Pinpoint the cell where the given text exists, returning its [X, Y] midpoint coordinate. 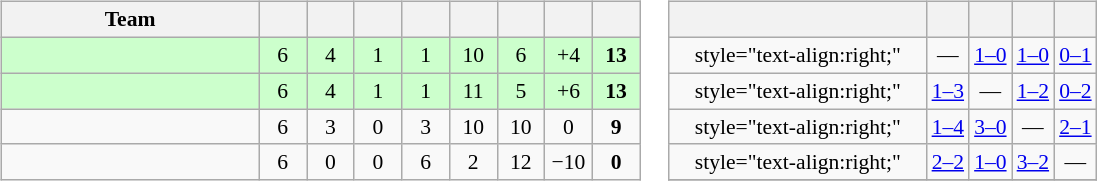
3–0 [990, 127]
5 [521, 91]
11 [473, 91]
3–2 [1034, 162]
Team [130, 20]
+4 [569, 55]
2–2 [948, 162]
2–1 [1076, 127]
1–3 [948, 91]
12 [521, 162]
0–2 [1076, 91]
1–2 [1034, 91]
9 [616, 127]
−10 [569, 162]
0–1 [1076, 55]
+6 [569, 91]
2 [473, 162]
1–4 [948, 127]
